Pinpoint the cell where the given text exists, returning its [x, y] midpoint coordinate. 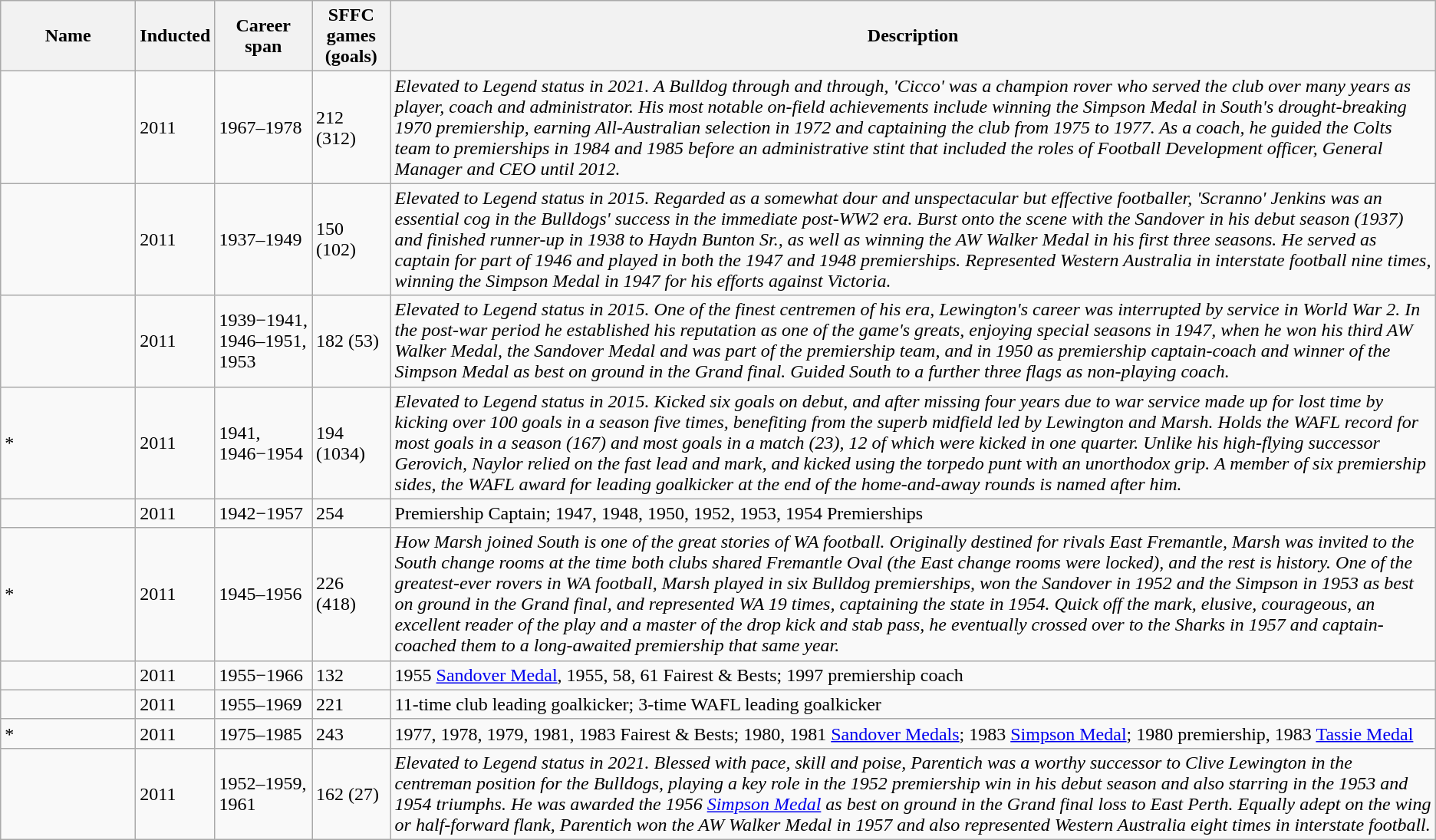
Premiership Captain; 1947, 1948, 1950, 1952, 1953, 1954 Premierships [913, 513]
221 [351, 704]
194 (1034) [351, 443]
1977, 1978, 1979, 1981, 1983 Fairest & Bests; 1980, 1981 Sandover Medals; 1983 Simpson Medal; 1980 premiership, 1983 Tassie Medal [913, 733]
SFFC games (goals) [351, 36]
1942−1957 [264, 513]
1955 Sandover Medal, 1955, 58, 61 Fairest & Bests; 1997 premiership coach [913, 675]
1937–1949 [264, 239]
11-time club leading goalkicker; 3-time WAFL leading goalkicker [913, 704]
Description [913, 36]
Name [68, 36]
Inducted [175, 36]
212 (312) [351, 127]
1955–1969 [264, 704]
1952–1959, 1961 [264, 793]
Career span [264, 36]
1945–1956 [264, 594]
1967–1978 [264, 127]
243 [351, 733]
1941, 1946−1954 [264, 443]
182 (53) [351, 341]
254 [351, 513]
1939−1941, 1946–1951, 1953 [264, 341]
150 (102) [351, 239]
226 (418) [351, 594]
162 (27) [351, 793]
1955−1966 [264, 675]
132 [351, 675]
1975–1985 [264, 733]
